Scan for the cell matching the given text and deliver its [X, Y] coordinate at center. 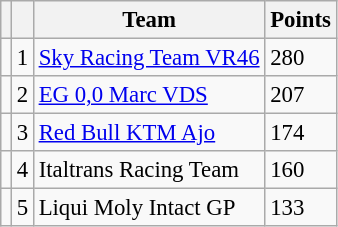
3 [22, 133]
Sky Racing Team VR46 [149, 58]
207 [300, 95]
160 [300, 170]
Liqui Moly Intact GP [149, 208]
Red Bull KTM Ajo [149, 133]
EG 0,0 Marc VDS [149, 95]
5 [22, 208]
1 [22, 58]
Points [300, 20]
174 [300, 133]
Italtrans Racing Team [149, 170]
2 [22, 95]
280 [300, 58]
Team [149, 20]
4 [22, 170]
133 [300, 208]
